For the text-containing cell, return its midpoint in (x, y) coordinate format. 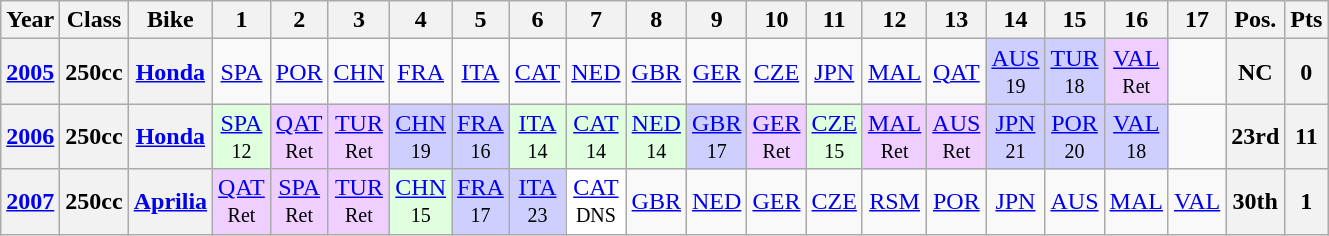
13 (956, 20)
ITA14 (537, 136)
9 (717, 20)
POR20 (1074, 136)
QAT (956, 72)
4 (421, 20)
TUR18 (1074, 72)
AUS19 (1016, 72)
6 (537, 20)
Year (30, 20)
Pts (1306, 20)
VALRet (1136, 72)
AUS (1074, 202)
Bike (170, 20)
JPN21 (1016, 136)
AUSRet (956, 136)
2006 (30, 136)
CZE15 (834, 136)
23rd (1256, 136)
0 (1306, 72)
CHN15 (421, 202)
12 (894, 20)
ITA23 (537, 202)
VAL (1196, 202)
FRA17 (481, 202)
NC (1256, 72)
5 (481, 20)
GBR17 (717, 136)
2007 (30, 202)
16 (1136, 20)
2005 (30, 72)
SPA12 (242, 136)
SPARet (299, 202)
GERRet (776, 136)
NED14 (656, 136)
8 (656, 20)
FRA16 (481, 136)
CHN (359, 72)
17 (1196, 20)
CHN19 (421, 136)
VAL18 (1136, 136)
10 (776, 20)
SPA (242, 72)
14 (1016, 20)
Pos. (1256, 20)
RSM (894, 202)
Aprilia (170, 202)
15 (1074, 20)
CAT14 (596, 136)
CAT (537, 72)
MALRet (894, 136)
ITA (481, 72)
3 (359, 20)
FRA (421, 72)
7 (596, 20)
Class (94, 20)
CATDNS (596, 202)
2 (299, 20)
30th (1256, 202)
